Identify which cell holds the provided text, then report its (x, y) central coordinate. 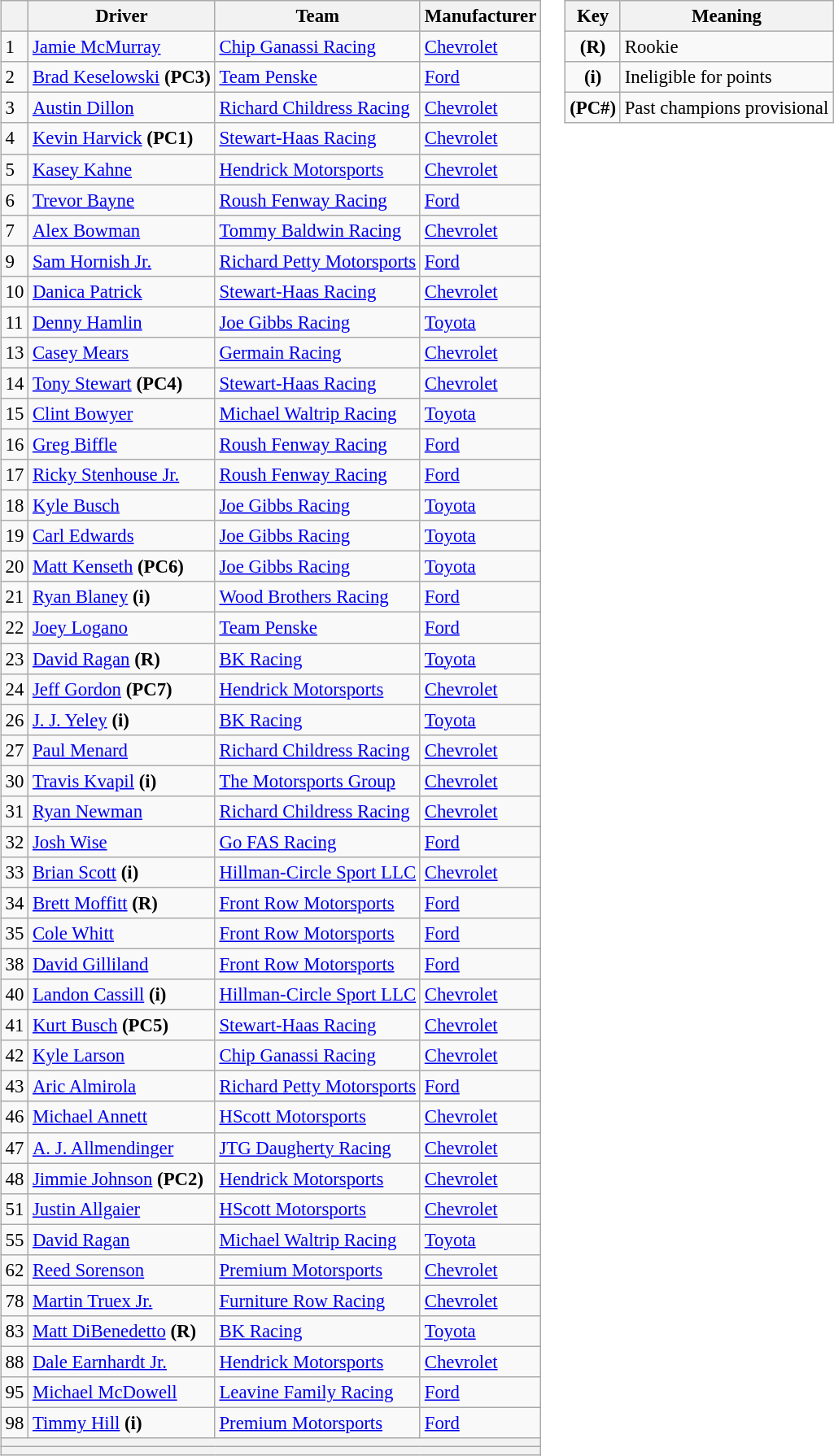
Ineligible for points (726, 77)
Carl Edwards (122, 536)
Austin Dillon (122, 108)
Timmy Hill (i) (122, 1423)
19 (15, 536)
46 (15, 1117)
Greg Biffle (122, 444)
(i) (593, 77)
Kevin Harvick (PC1) (122, 138)
Germain Racing (317, 353)
Go FAS Racing (317, 842)
43 (15, 1087)
38 (15, 964)
Furniture Row Racing (317, 1301)
14 (15, 383)
30 (15, 781)
33 (15, 873)
98 (15, 1423)
42 (15, 1056)
Driver (122, 16)
Tommy Baldwin Racing (317, 230)
Brett Moffitt (R) (122, 903)
18 (15, 506)
David Ragan (122, 1240)
David Gilliland (122, 964)
Kyle Larson (122, 1056)
Travis Kvapil (i) (122, 781)
15 (15, 414)
47 (15, 1148)
48 (15, 1179)
Kasey Kahne (122, 169)
Jimmie Johnson (PC2) (122, 1179)
Kurt Busch (PC5) (122, 1026)
83 (15, 1332)
51 (15, 1209)
31 (15, 811)
41 (15, 1026)
11 (15, 322)
Sam Hornish Jr. (122, 261)
Jeff Gordon (PC7) (122, 689)
A. J. Allmendinger (122, 1148)
David Ragan (R) (122, 658)
1 (15, 47)
6 (15, 200)
3 (15, 108)
(R) (593, 47)
55 (15, 1240)
Tony Stewart (PC4) (122, 383)
Dale Earnhardt Jr. (122, 1362)
Past champions provisional (726, 108)
9 (15, 261)
17 (15, 475)
The Motorsports Group (317, 781)
62 (15, 1270)
24 (15, 689)
Reed Sorenson (122, 1270)
Cole Whitt (122, 934)
Michael Annett (122, 1117)
Danica Patrick (122, 291)
35 (15, 934)
Justin Allgaier (122, 1209)
J. J. Yeley (i) (122, 720)
Meaning (726, 16)
10 (15, 291)
Michael McDowell (122, 1393)
21 (15, 597)
22 (15, 628)
Clint Bowyer (122, 414)
Alex Bowman (122, 230)
95 (15, 1393)
Ryan Newman (122, 811)
Manufacturer (480, 16)
40 (15, 995)
13 (15, 353)
20 (15, 567)
Leavine Family Racing (317, 1393)
Ryan Blaney (i) (122, 597)
Paul Menard (122, 750)
32 (15, 842)
Casey Mears (122, 353)
88 (15, 1362)
Matt Kenseth (PC6) (122, 567)
Key (593, 16)
Brad Keselowski (PC3) (122, 77)
Joey Logano (122, 628)
Kyle Busch (122, 506)
Brian Scott (i) (122, 873)
Matt DiBenedetto (R) (122, 1332)
Martin Truex Jr. (122, 1301)
2 (15, 77)
4 (15, 138)
Josh Wise (122, 842)
7 (15, 230)
27 (15, 750)
23 (15, 658)
Wood Brothers Racing (317, 597)
Team (317, 16)
Landon Cassill (i) (122, 995)
34 (15, 903)
78 (15, 1301)
26 (15, 720)
Aric Almirola (122, 1087)
Denny Hamlin (122, 322)
(PC#) (593, 108)
Rookie (726, 47)
JTG Daugherty Racing (317, 1148)
Trevor Bayne (122, 200)
Ricky Stenhouse Jr. (122, 475)
5 (15, 169)
Jamie McMurray (122, 47)
16 (15, 444)
